For the text-containing cell, return its midpoint in [x, y] coordinate format. 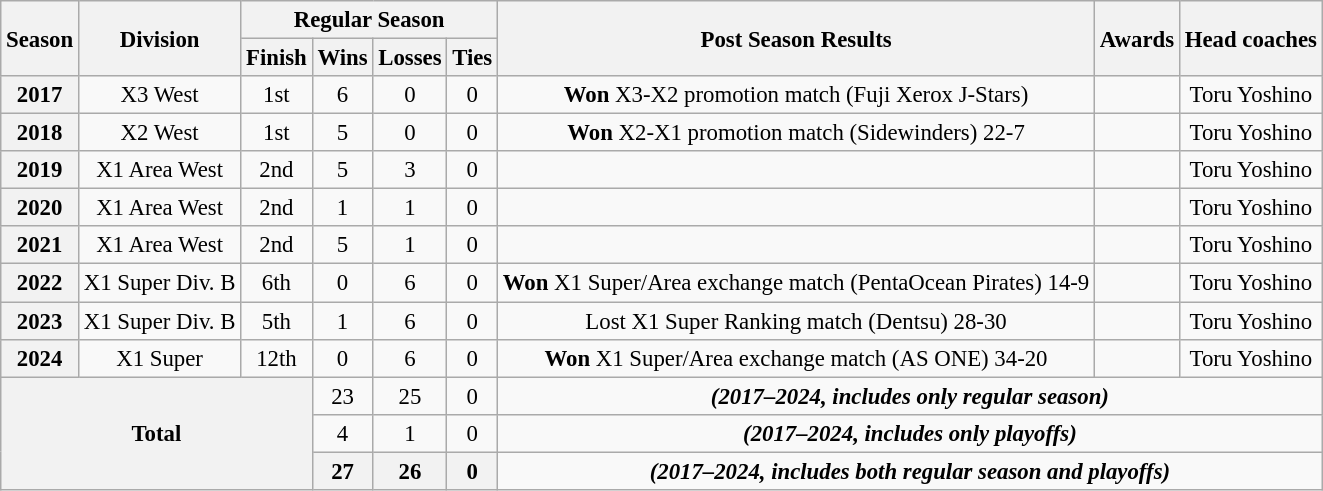
(2017–2024, includes both regular season and playoffs) [910, 471]
2019 [40, 170]
Division [159, 38]
X3 West [159, 95]
Won X1 Super/Area exchange match (AS ONE) 34-20 [796, 358]
(2017–2024, includes only playoffs) [910, 433]
X1 Super [159, 358]
2020 [40, 208]
23 [342, 396]
5th [276, 321]
2021 [40, 245]
2018 [40, 133]
Post Season Results [796, 38]
Wins [342, 58]
(2017–2024, includes only regular season) [910, 396]
26 [410, 471]
27 [342, 471]
2024 [40, 358]
Head coaches [1250, 38]
2022 [40, 283]
Finish [276, 58]
Lost X1 Super Ranking match (Dentsu) 28-30 [796, 321]
X2 West [159, 133]
Won X1 Super/Area exchange match (PentaOcean Pirates) 14-9 [796, 283]
Won X2-X1 promotion match (Sidewinders) 22-7 [796, 133]
12th [276, 358]
Total [156, 434]
2023 [40, 321]
3 [410, 170]
Awards [1138, 38]
Losses [410, 58]
2017 [40, 95]
4 [342, 433]
25 [410, 396]
Regular Season [370, 20]
6th [276, 283]
Ties [472, 58]
Season [40, 38]
Won X3-X2 promotion match (Fuji Xerox J-Stars) [796, 95]
